Pinpoint the cell where the given text exists, returning its (x, y) midpoint coordinate. 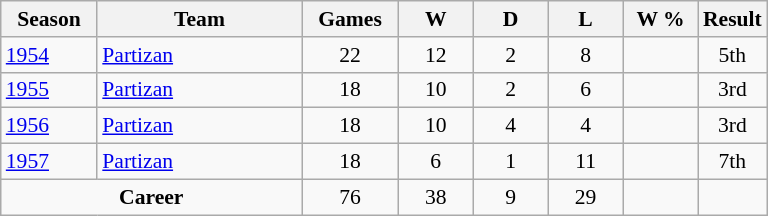
W % (660, 19)
Team (200, 19)
L (586, 19)
8 (586, 55)
9 (510, 197)
1957 (50, 162)
D (510, 19)
7th (732, 162)
Games (350, 19)
1 (510, 162)
76 (350, 197)
11 (586, 162)
1955 (50, 90)
29 (586, 197)
W (436, 19)
1956 (50, 126)
38 (436, 197)
Season (50, 19)
12 (436, 55)
Result (732, 19)
22 (350, 55)
1954 (50, 55)
Career (152, 197)
5th (732, 55)
